Find where the given text appears and provide that cell's center as (X, Y) coordinate. 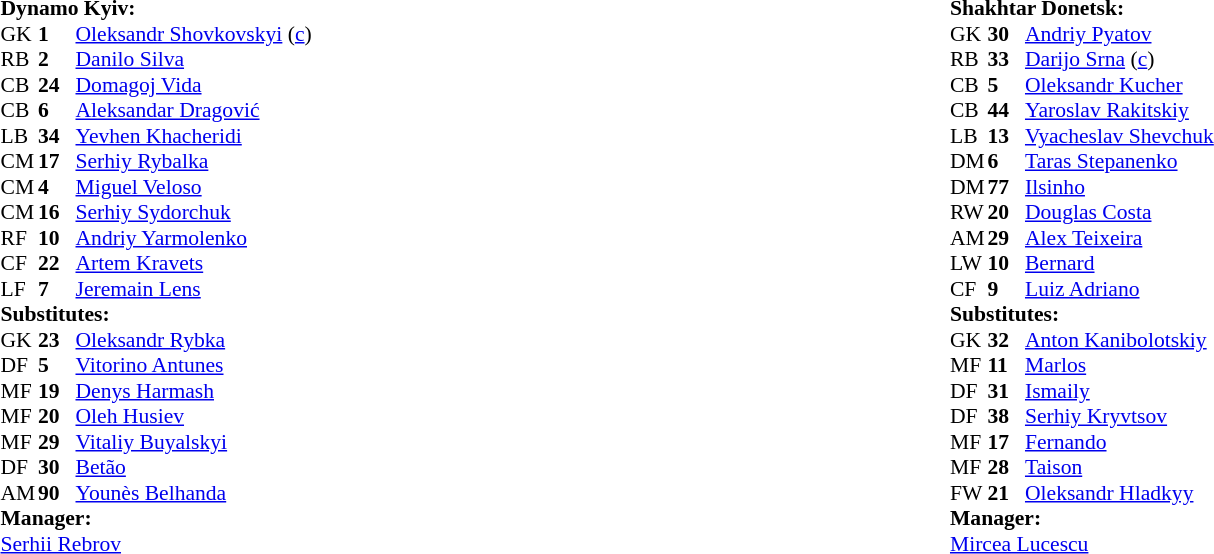
Alex Teixeira (1120, 238)
Vitaliy Buyalskyi (194, 442)
LW (969, 263)
Betão (194, 467)
Denys Harmash (194, 391)
Ilsinho (1120, 187)
11 (1006, 365)
Luiz Adriano (1120, 289)
RW (969, 213)
Serhiy Kryvtsov (1120, 417)
22 (57, 263)
24 (57, 85)
23 (57, 340)
Oleh Husiev (194, 417)
Oleksandr Kucher (1120, 85)
2 (57, 59)
7 (57, 289)
FW (969, 493)
Serhiy Rybalka (194, 161)
1 (57, 34)
Jeremain Lens (194, 289)
9 (1006, 289)
RF (19, 238)
32 (1006, 340)
Vyacheslav Shevchuk (1120, 136)
Douglas Costa (1120, 213)
77 (1006, 187)
Taras Stepanenko (1120, 161)
34 (57, 136)
Oleksandr Rybka (194, 340)
Bernard (1120, 263)
Yaroslav Rakitskiy (1120, 111)
Oleksandr Hladkyy (1120, 493)
Aleksandar Dragović (194, 111)
LF (19, 289)
Danilo Silva (194, 59)
Andriy Pyatov (1120, 34)
Younès Belhanda (194, 493)
13 (1006, 136)
Miguel Veloso (194, 187)
21 (1006, 493)
Artem Kravets (194, 263)
Andriy Yarmolenko (194, 238)
Domagoj Vida (194, 85)
16 (57, 213)
19 (57, 391)
Darijo Srna (c) (1120, 59)
Serhiy Sydorchuk (194, 213)
Yevhen Khacheridi (194, 136)
Taison (1120, 467)
44 (1006, 111)
31 (1006, 391)
38 (1006, 417)
Fernando (1120, 442)
90 (57, 493)
4 (57, 187)
Ismaily (1120, 391)
Anton Kanibolotskiy (1120, 340)
Vitorino Antunes (194, 365)
28 (1006, 467)
Oleksandr Shovkovskyi (c) (194, 34)
33 (1006, 59)
Marlos (1120, 365)
